From the cell containing the given text, extract its center point as [x, y] coordinate. 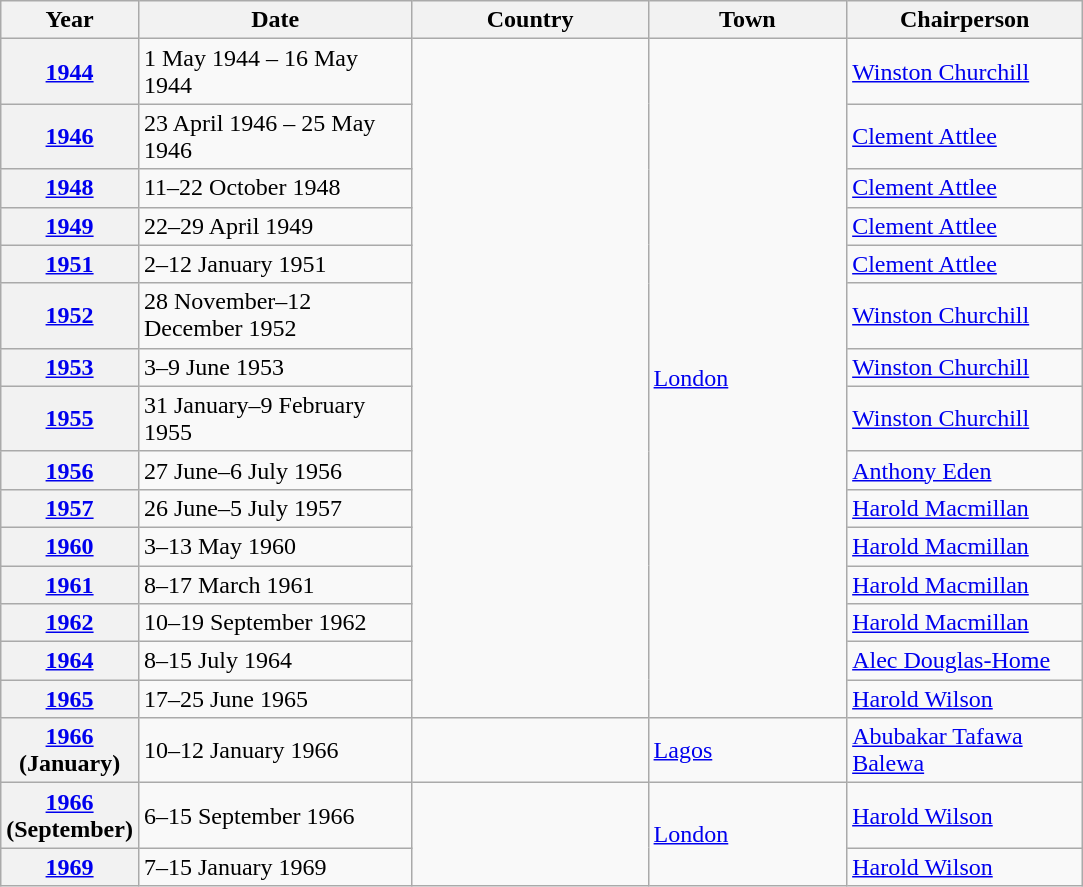
1944 [70, 72]
Alec Douglas-Home [965, 661]
Chairperson [965, 20]
3–9 June 1953 [275, 367]
23 April 1946 – 25 May 1946 [275, 136]
7–15 January 1969 [275, 867]
26 June–5 July 1957 [275, 508]
1962 [70, 623]
1957 [70, 508]
1966 (January) [70, 750]
1964 [70, 661]
1961 [70, 585]
1946 [70, 136]
1956 [70, 470]
Town [748, 20]
10–12 January 1966 [275, 750]
6–15 September 1966 [275, 816]
1952 [70, 316]
1953 [70, 367]
11–22 October 1948 [275, 188]
28 November–12 December 1952 [275, 316]
31 January–9 February 1955 [275, 418]
1965 [70, 699]
Date [275, 20]
17–25 June 1965 [275, 699]
Abubakar Tafawa Balewa [965, 750]
2–12 January 1951 [275, 264]
1966 (September) [70, 816]
1969 [70, 867]
1949 [70, 226]
1948 [70, 188]
8–15 July 1964 [275, 661]
1960 [70, 546]
22–29 April 1949 [275, 226]
1951 [70, 264]
Lagos [748, 750]
1955 [70, 418]
1 May 1944 – 16 May 1944 [275, 72]
Anthony Eden [965, 470]
27 June–6 July 1956 [275, 470]
3–13 May 1960 [275, 546]
8–17 March 1961 [275, 585]
Year [70, 20]
10–19 September 1962 [275, 623]
Country [530, 20]
